Return the (x, y) coordinate for the center point of the cell that contains the specified text.  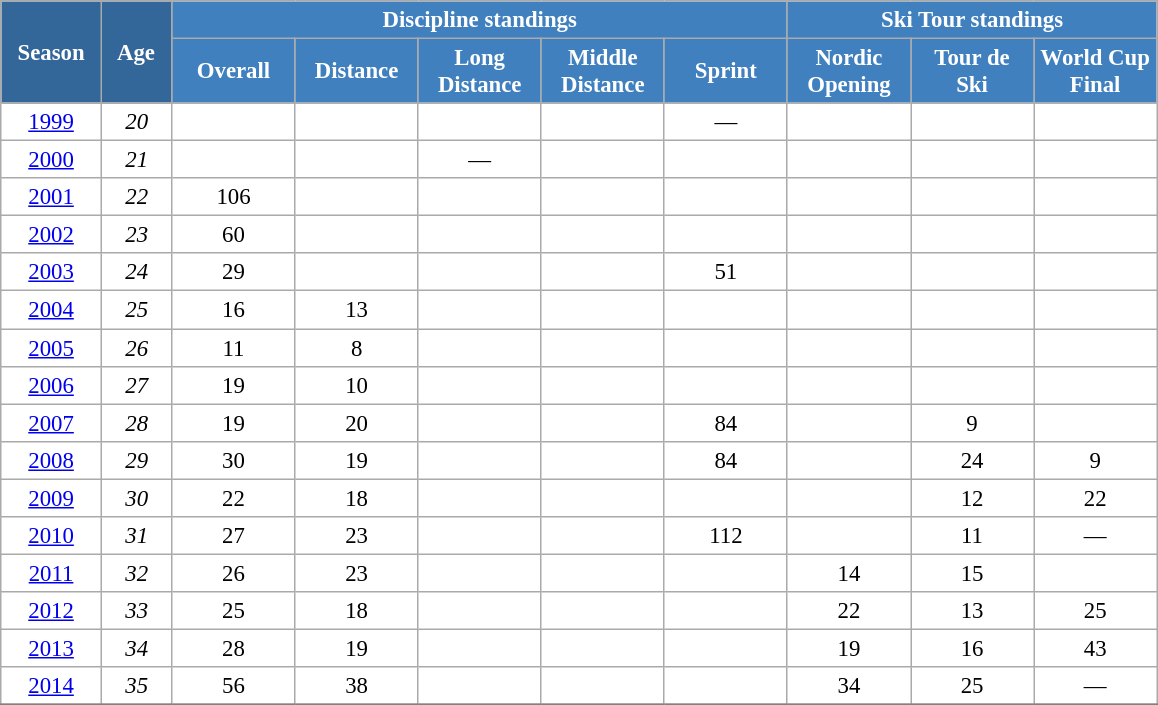
2008 (52, 460)
32 (136, 573)
World CupFinal (1096, 72)
2011 (52, 573)
2003 (52, 273)
2012 (52, 611)
112 (726, 536)
Long Distance (480, 72)
2007 (52, 423)
Overall (234, 72)
2005 (52, 348)
2000 (52, 160)
12 (972, 498)
31 (136, 536)
43 (1096, 648)
Middle Distance (602, 72)
15 (972, 573)
2014 (52, 686)
2002 (52, 235)
35 (136, 686)
106 (234, 197)
2010 (52, 536)
Ski Tour standings (972, 20)
33 (136, 611)
2013 (52, 648)
2004 (52, 310)
14 (848, 573)
21 (136, 160)
2006 (52, 385)
38 (356, 686)
Season (52, 52)
Sprint (726, 72)
10 (356, 385)
Age (136, 52)
Distance (356, 72)
2009 (52, 498)
51 (726, 273)
NordicOpening (848, 72)
56 (234, 686)
Discipline standings (480, 20)
1999 (52, 122)
Tour deSki (972, 72)
60 (234, 235)
8 (356, 348)
2001 (52, 197)
